Determine the [X, Y] coordinate at the center of the cell enclosing the given text.  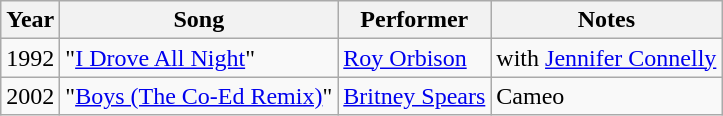
Cameo [606, 96]
Britney Spears [414, 96]
Notes [606, 20]
"I Drove All Night" [199, 58]
"Boys (The Co-Ed Remix)" [199, 96]
Year [30, 20]
Roy Orbison [414, 58]
2002 [30, 96]
Performer [414, 20]
Song [199, 20]
1992 [30, 58]
with Jennifer Connelly [606, 58]
